Locate the cell with the specified text and output its [X, Y] center coordinate. 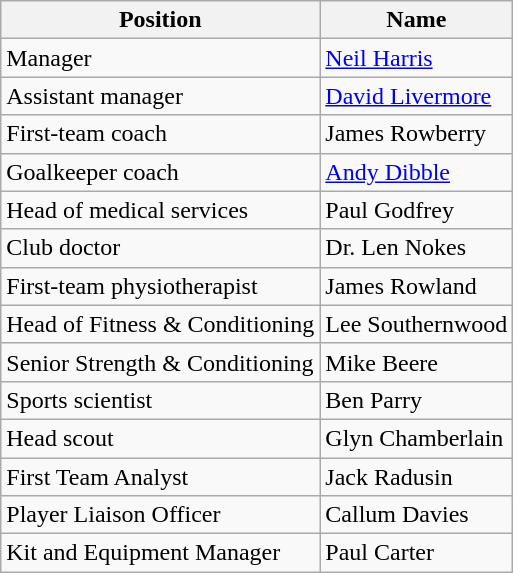
Senior Strength & Conditioning [160, 362]
Paul Carter [416, 553]
Head scout [160, 438]
Assistant manager [160, 96]
Lee Southernwood [416, 324]
Ben Parry [416, 400]
Paul Godfrey [416, 210]
Goalkeeper coach [160, 172]
Head of Fitness & Conditioning [160, 324]
Callum Davies [416, 515]
David Livermore [416, 96]
Andy Dibble [416, 172]
James Rowland [416, 286]
First-team coach [160, 134]
Sports scientist [160, 400]
Kit and Equipment Manager [160, 553]
Name [416, 20]
Head of medical services [160, 210]
Club doctor [160, 248]
James Rowberry [416, 134]
Manager [160, 58]
Dr. Len Nokes [416, 248]
Position [160, 20]
Glyn Chamberlain [416, 438]
Neil Harris [416, 58]
First Team Analyst [160, 477]
Jack Radusin [416, 477]
First-team physiotherapist [160, 286]
Player Liaison Officer [160, 515]
Mike Beere [416, 362]
